Output the [x, y] coordinate of the center of the cell containing the given text.  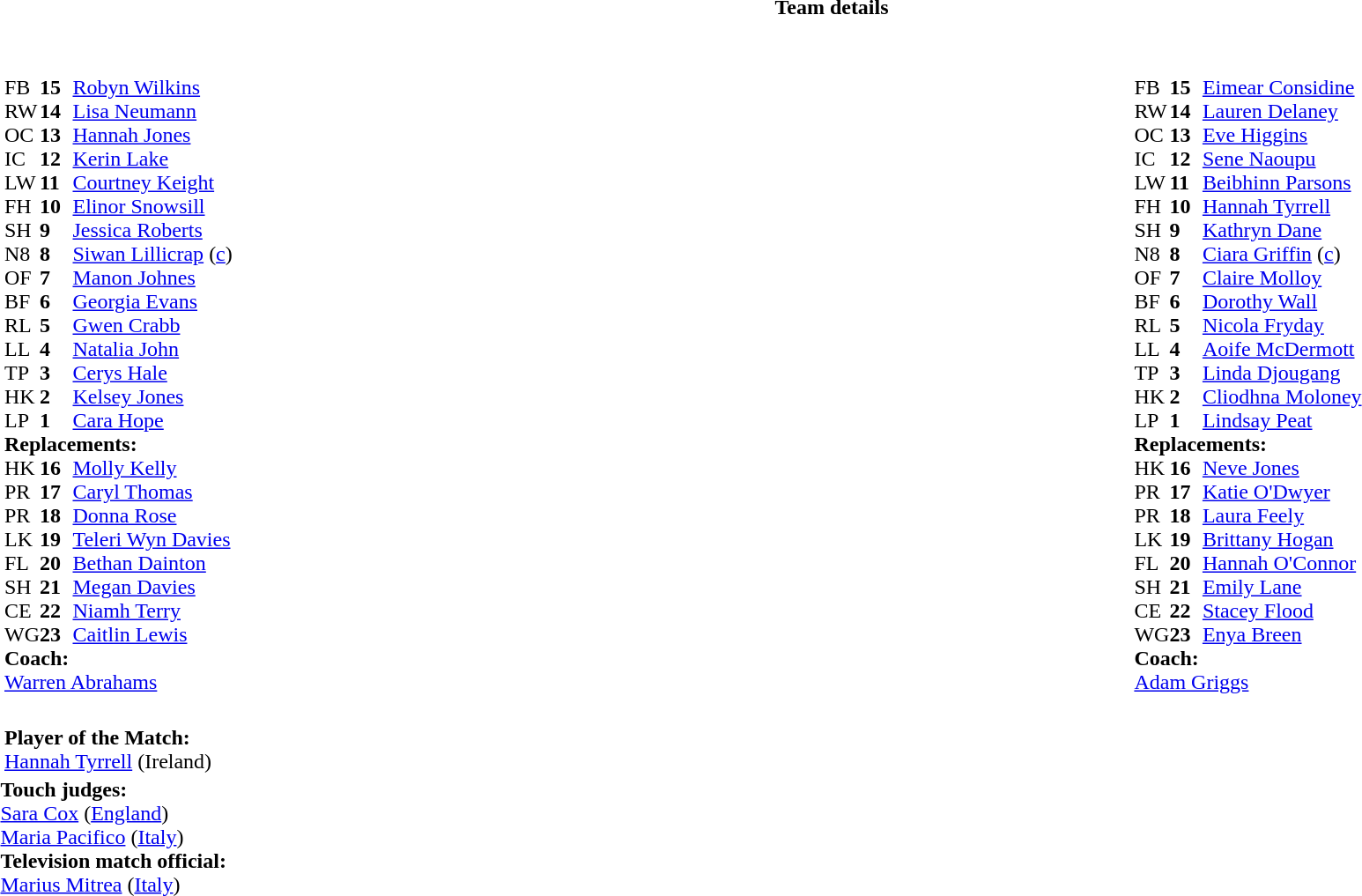
Adam Griggs [1247, 682]
Georgia Evans [152, 301]
Enya Breen [1283, 634]
Nicola Fryday [1283, 326]
Stacey Flood [1283, 611]
Kerin Lake [152, 159]
Kathryn Dane [1283, 231]
Hannah Jones [152, 136]
Dorothy Wall [1283, 301]
Ciara Griffin (c) [1283, 254]
Lindsay Peat [1283, 421]
Warren Abrahams [118, 682]
Manon Johnes [152, 278]
Kelsey Jones [152, 396]
Brittany Hogan [1283, 539]
Laura Feely [1283, 516]
Beibhinn Parsons [1283, 183]
Robyn Wilkins [152, 88]
Cliodhna Moloney [1283, 396]
Neve Jones [1283, 469]
Lisa Neumann [152, 111]
Eimear Considine [1283, 88]
Jessica Roberts [152, 231]
Caitlin Lewis [152, 634]
Molly Kelly [152, 469]
Siwan Lillicrap (c) [152, 254]
Cerys Hale [152, 374]
Donna Rose [152, 516]
Megan Davies [152, 587]
Caryl Thomas [152, 492]
Elinor Snowsill [152, 206]
Natalia John [152, 349]
Aoife McDermott [1283, 349]
Emily Lane [1283, 587]
Niamh Terry [152, 611]
Hannah O'Connor [1283, 564]
Courtney Keight [152, 183]
Gwen Crabb [152, 326]
Sene Naoupu [1283, 159]
Eve Higgins [1283, 136]
Katie O'Dwyer [1283, 492]
Bethan Dainton [152, 564]
Teleri Wyn Davies [152, 539]
Cara Hope [152, 421]
Lauren Delaney [1283, 111]
Linda Djougang [1283, 374]
Claire Molloy [1283, 278]
Hannah Tyrrell [1283, 206]
